Pinpoint the cell where the given text exists, returning its (x, y) midpoint coordinate. 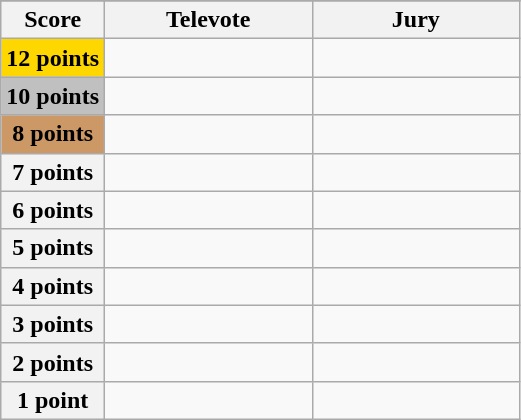
12 points (53, 58)
2 points (53, 362)
3 points (53, 324)
6 points (53, 210)
4 points (53, 286)
5 points (53, 248)
7 points (53, 172)
Televote (209, 20)
10 points (53, 96)
Jury (416, 20)
8 points (53, 134)
Score (53, 20)
1 point (53, 400)
